Capture the cell that displays the provided text and extract its [x, y] central coordinate. 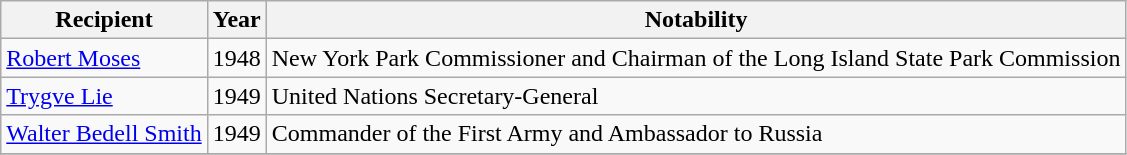
Notability [696, 20]
Walter Bedell Smith [104, 134]
New York Park Commissioner and Chairman of the Long Island State Park Commission [696, 58]
Recipient [104, 20]
Commander of the First Army and Ambassador to Russia [696, 134]
United Nations Secretary-General [696, 96]
Robert Moses [104, 58]
Trygve Lie [104, 96]
Year [236, 20]
1948 [236, 58]
